Extract the [x, y] coordinate from the center of the cell holding the provided text.  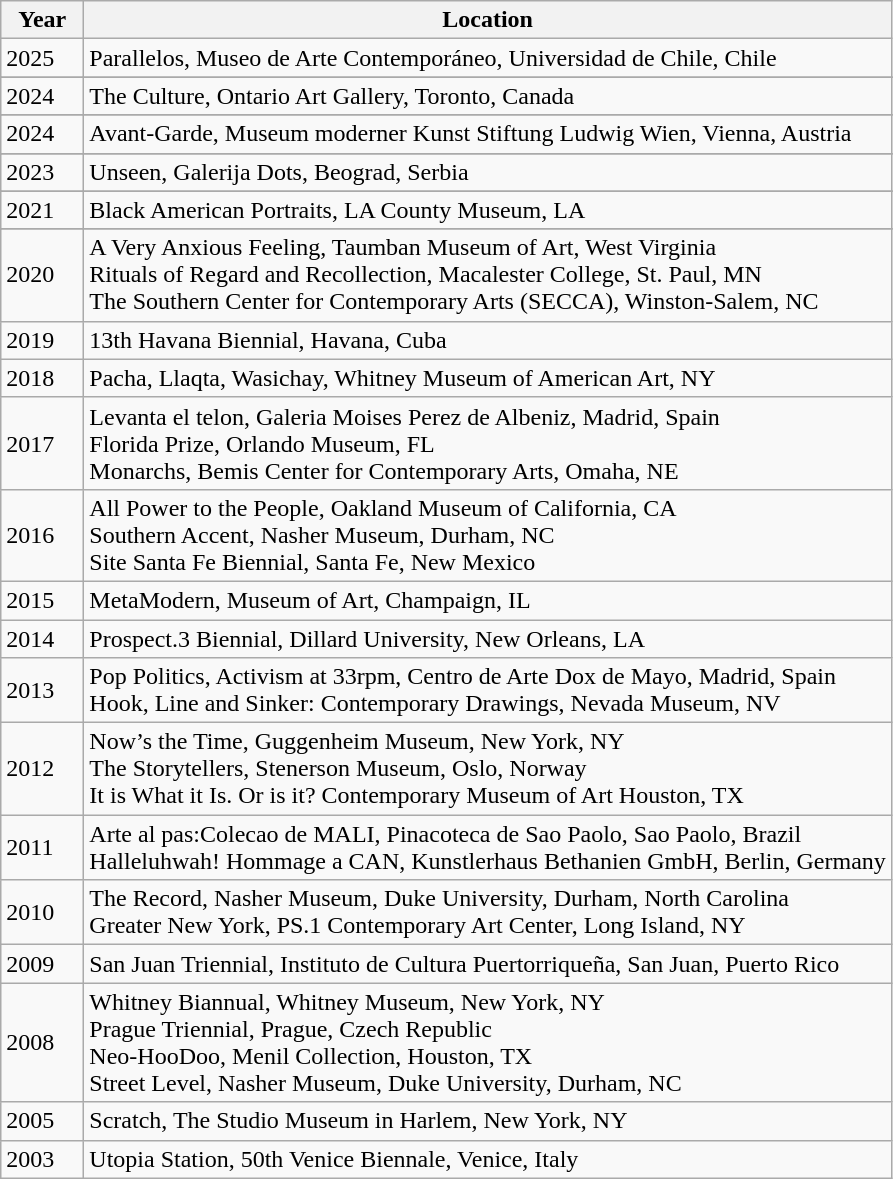
Pacha, Llaqta, Wasichay, Whitney Museum of American Art, NY [488, 378]
2025 [42, 58]
Avant-Garde, Museum moderner Kunst Stiftung Ludwig Wien, Vienna, Austria [488, 134]
2009 [42, 964]
2017 [42, 443]
Black American Portraits, LA County Museum, LA [488, 210]
2021 [42, 210]
2013 [42, 690]
2008 [42, 1042]
Year [42, 20]
Prospect.3 Biennial, Dillard University, New Orleans, LA [488, 639]
2023 [42, 172]
2016 [42, 535]
2020 [42, 275]
Location [488, 20]
MetaModern, Museum of Art, Champaign, IL [488, 600]
2015 [42, 600]
2003 [42, 1159]
San Juan Triennial, Instituto de Cultura Puertorriqueña, San Juan, Puerto Rico [488, 964]
The Culture, Ontario Art Gallery, Toronto, Canada [488, 96]
Scratch, The Studio Museum in Harlem, New York, NY [488, 1121]
2005 [42, 1121]
2019 [42, 340]
Unseen, Galerija Dots, Beograd, Serbia [488, 172]
Arte al pas:Colecao de MALI, Pinacoteca de Sao Paolo, Sao Paolo, BrazilHalleluhwah! Hommage a CAN, Kunstlerhaus Bethanien GmbH, Berlin, Germany [488, 848]
The Record, Nasher Museum, Duke University, Durham, North CarolinaGreater New York, PS.1 Contemporary Art Center, Long Island, NY [488, 912]
2018 [42, 378]
Utopia Station, 50th Venice Biennale, Venice, Italy [488, 1159]
2012 [42, 769]
2011 [42, 848]
13th Havana Biennial, Havana, Cuba [488, 340]
Parallelos, Museo de Arte Contemporáneo, Universidad de Chile, Chile [488, 58]
Pop Politics, Activism at 33rpm, Centro de Arte Dox de Mayo, Madrid, SpainHook, Line and Sinker: Contemporary Drawings, Nevada Museum, NV [488, 690]
2014 [42, 639]
2010 [42, 912]
All Power to the People, Oakland Museum of California, CASouthern Accent, Nasher Museum, Durham, NCSite Santa Fe Biennial, Santa Fe, New Mexico [488, 535]
